Extract the (X, Y) coordinate from the center of the cell holding the provided text.  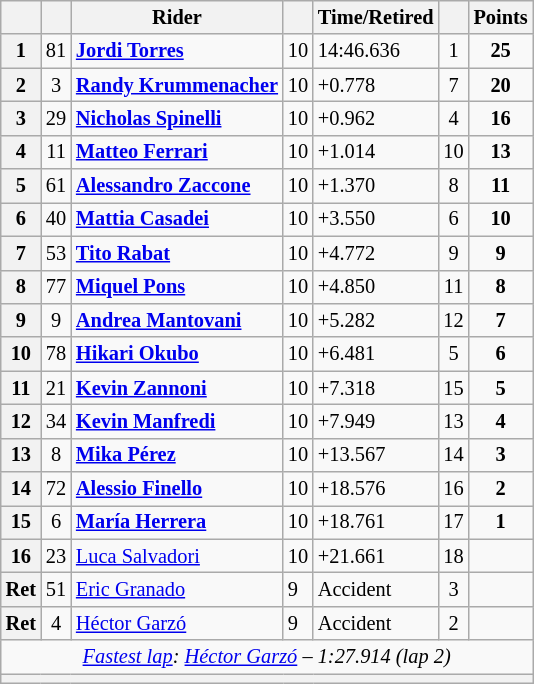
Kevin Zannoni (177, 388)
+0.778 (376, 85)
+1.014 (376, 152)
+1.370 (376, 186)
+18.576 (376, 489)
18 (454, 556)
72 (56, 489)
20 (501, 85)
Andrea Mantovani (177, 320)
+0.962 (376, 118)
Randy Krummenacher (177, 85)
Points (501, 17)
Rider (177, 17)
21 (56, 388)
53 (56, 253)
34 (56, 421)
+21.661 (376, 556)
+3.550 (376, 219)
+18.761 (376, 522)
Alessandro Zaccone (177, 186)
+6.481 (376, 354)
Jordi Torres (177, 51)
Eric Granado (177, 589)
+5.282 (376, 320)
Nicholas Spinelli (177, 118)
Hikari Okubo (177, 354)
Kevin Manfredi (177, 421)
14:46.636 (376, 51)
51 (56, 589)
81 (56, 51)
17 (454, 522)
Mika Pérez (177, 455)
Luca Salvadori (177, 556)
Mattia Casadei (177, 219)
25 (501, 51)
Alessio Finello (177, 489)
29 (56, 118)
78 (56, 354)
+4.850 (376, 287)
77 (56, 287)
40 (56, 219)
Tito Rabat (177, 253)
Matteo Ferrari (177, 152)
Time/Retired (376, 17)
Fastest lap: Héctor Garzó – 1:27.914 (lap 2) (267, 657)
61 (56, 186)
Héctor Garzó (177, 623)
+7.949 (376, 421)
+4.772 (376, 253)
+7.318 (376, 388)
+13.567 (376, 455)
23 (56, 556)
María Herrera (177, 522)
Miquel Pons (177, 287)
